Return the [X, Y] coordinate for the center point of the cell that contains the specified text.  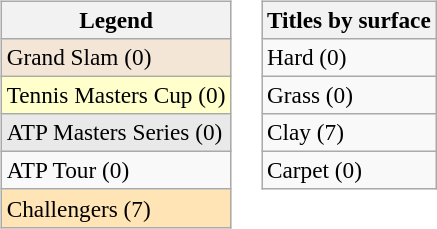
Grand Slam (0) [116, 57]
Titles by surface [350, 20]
Challengers (7) [116, 208]
ATP Masters Series (0) [116, 133]
Hard (0) [350, 57]
Clay (7) [350, 133]
Carpet (0) [350, 171]
Grass (0) [350, 95]
Legend [116, 20]
Tennis Masters Cup (0) [116, 95]
ATP Tour (0) [116, 171]
